Locate the cell with the specified text and output its (x, y) center coordinate. 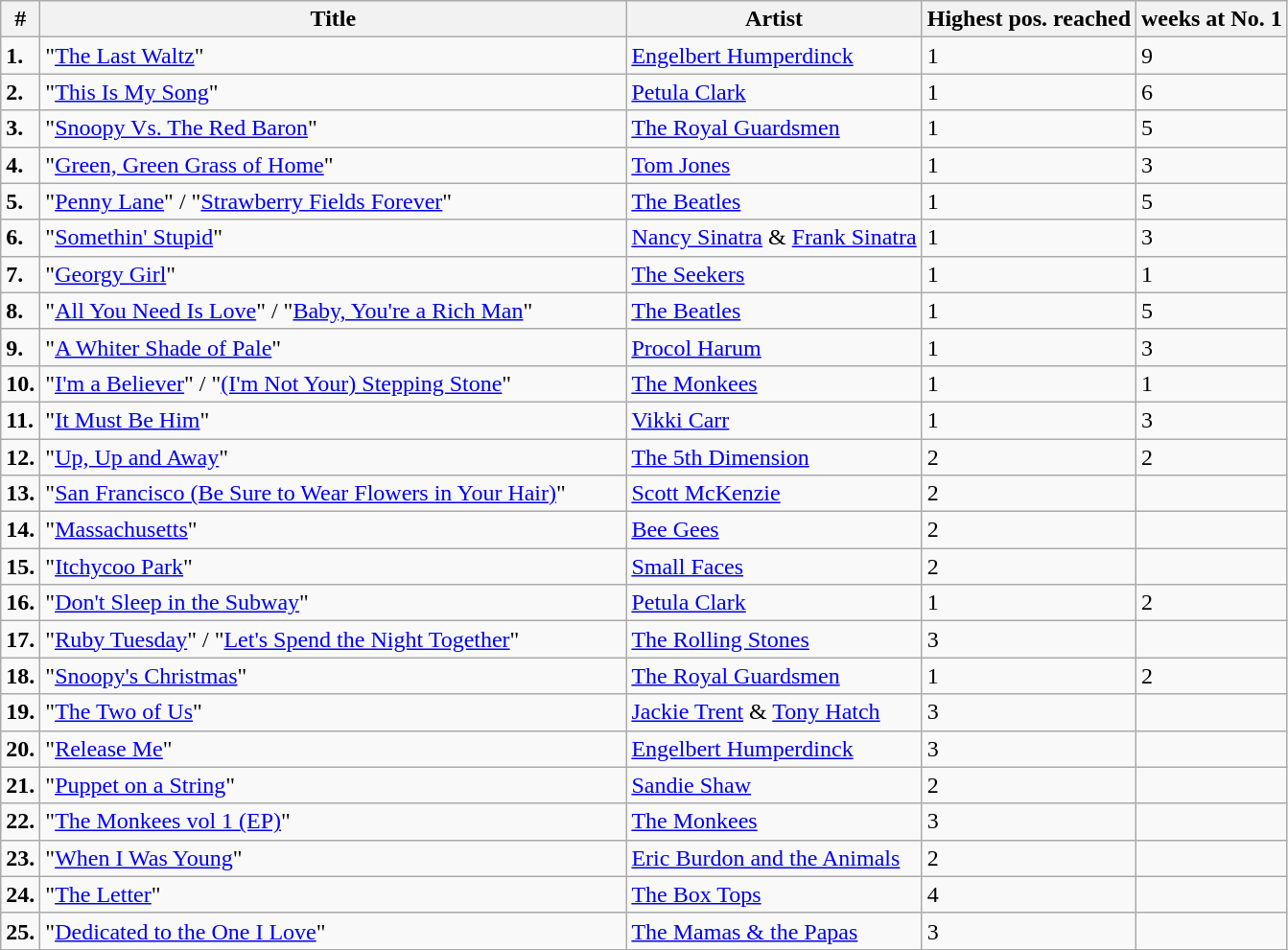
1. (21, 56)
# (21, 19)
The Seekers (774, 274)
22. (21, 822)
7. (21, 274)
"A Whiter Shade of Pale" (334, 347)
6 (1212, 92)
Artist (774, 19)
Nancy Sinatra & Frank Sinatra (774, 238)
"Somethin' Stupid" (334, 238)
"It Must Be Him" (334, 420)
"Release Me" (334, 749)
Procol Harum (774, 347)
The Rolling Stones (774, 639)
"Dedicated to the One I Love" (334, 931)
"When I Was Young" (334, 858)
"This Is My Song" (334, 92)
Bee Gees (774, 530)
18. (21, 676)
14. (21, 530)
20. (21, 749)
Jackie Trent & Tony Hatch (774, 712)
"All You Need Is Love" / "Baby, You're a Rich Man" (334, 311)
13. (21, 494)
Sandie Shaw (774, 785)
"Snoopy Vs. The Red Baron" (334, 128)
Scott McKenzie (774, 494)
"I'm a Believer" / "(I'm Not Your) Stepping Stone" (334, 383)
Small Faces (774, 567)
"Itchycoo Park" (334, 567)
"Don't Sleep in the Subway" (334, 603)
"The Two of Us" (334, 712)
"The Letter" (334, 894)
"The Monkees vol 1 (EP)" (334, 822)
21. (21, 785)
11. (21, 420)
Eric Burdon and the Animals (774, 858)
weeks at No. 1 (1212, 19)
16. (21, 603)
"Green, Green Grass of Home" (334, 165)
"Georgy Girl" (334, 274)
24. (21, 894)
19. (21, 712)
9 (1212, 56)
Title (334, 19)
10. (21, 383)
12. (21, 457)
25. (21, 931)
Tom Jones (774, 165)
23. (21, 858)
9. (21, 347)
6. (21, 238)
"Ruby Tuesday" / "Let's Spend the Night Together" (334, 639)
"Penny Lane" / "Strawberry Fields Forever" (334, 201)
3. (21, 128)
"The Last Waltz" (334, 56)
Vikki Carr (774, 420)
The Box Tops (774, 894)
4. (21, 165)
"Puppet on a String" (334, 785)
The Mamas & the Papas (774, 931)
2. (21, 92)
5. (21, 201)
Highest pos. reached (1028, 19)
"Up, Up and Away" (334, 457)
"San Francisco (Be Sure to Wear Flowers in Your Hair)" (334, 494)
"Massachusetts" (334, 530)
The 5th Dimension (774, 457)
17. (21, 639)
8. (21, 311)
4 (1028, 894)
15. (21, 567)
"Snoopy's Christmas" (334, 676)
